Search for the cell housing the specified text and yield its (x, y) center coordinate. 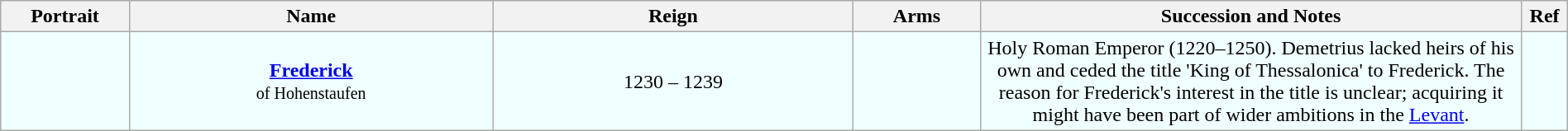
Succession and Notes (1250, 16)
Reign (673, 16)
1230 – 1239 (673, 81)
Name (311, 16)
Portrait (65, 16)
Ref (1545, 16)
Arms (916, 16)
Frederickof Hohenstaufen (311, 81)
